Find where the given text appears and provide that cell's center as [X, Y] coordinate. 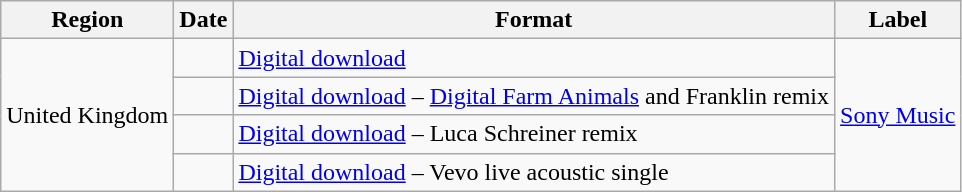
Region [88, 20]
Format [534, 20]
Digital download – Vevo live acoustic single [534, 172]
United Kingdom [88, 115]
Date [204, 20]
Digital download – Luca Schreiner remix [534, 134]
Label [898, 20]
Digital download [534, 58]
Digital download – Digital Farm Animals and Franklin remix [534, 96]
Sony Music [898, 115]
